Return (X, Y) of the center of cell containing provided text 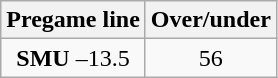
Over/under (210, 20)
56 (210, 58)
Pregame line (74, 20)
SMU –13.5 (74, 58)
